Detect which cell encompasses the target text, then output its (X, Y) center coordinate. 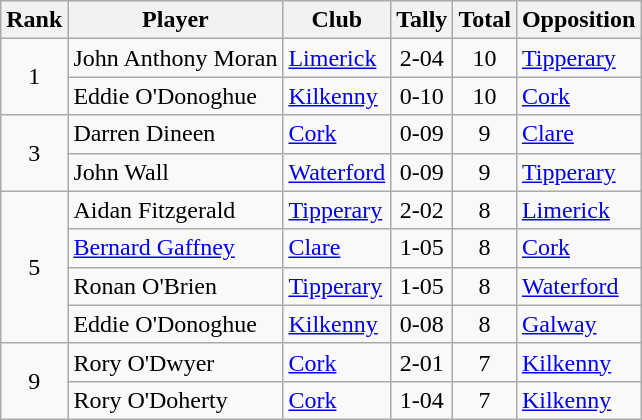
Ronan O'Brien (176, 286)
Club (337, 20)
Bernard Gaffney (176, 248)
Rory O'Doherty (176, 400)
2-01 (422, 362)
Aidan Fitzgerald (176, 210)
Total (485, 20)
Player (176, 20)
John Wall (176, 172)
Tally (422, 20)
Galway (578, 324)
1 (34, 77)
John Anthony Moran (176, 58)
Rory O'Dwyer (176, 362)
5 (34, 267)
0-08 (422, 324)
Darren Dineen (176, 134)
1-04 (422, 400)
0-10 (422, 96)
Rank (34, 20)
2-02 (422, 210)
3 (34, 153)
2-04 (422, 58)
Opposition (578, 20)
